Capture the cell that displays the provided text and extract its [x, y] central coordinate. 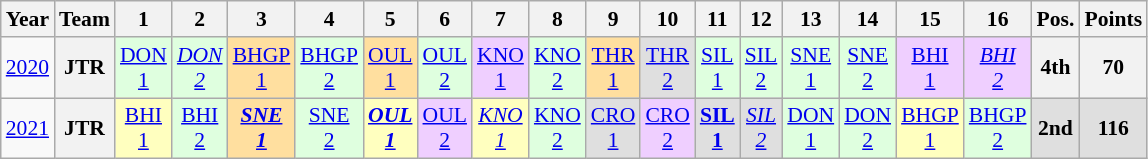
CRO1 [614, 128]
THR1 [614, 68]
14 [868, 19]
1 [144, 19]
Points [1113, 19]
2nd [1056, 128]
11 [718, 19]
16 [998, 19]
Pos. [1056, 19]
THR2 [668, 68]
9 [614, 19]
2 [200, 19]
70 [1113, 68]
116 [1113, 128]
CRO2 [668, 128]
4th [1056, 68]
6 [444, 19]
3 [262, 19]
2021 [28, 128]
12 [762, 19]
5 [390, 19]
8 [558, 19]
13 [810, 19]
7 [500, 19]
Team [84, 19]
2020 [28, 68]
4 [329, 19]
Year [28, 19]
15 [930, 19]
10 [668, 19]
